Detect which cell encompasses the target text, then output its [X, Y] center coordinate. 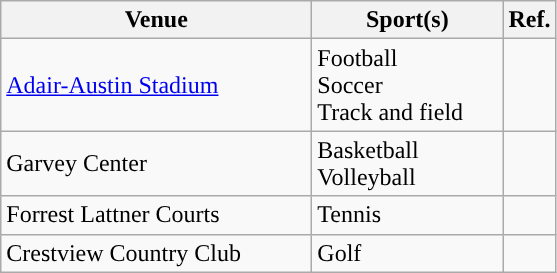
Sport(s) [408, 20]
Basketball Volleyball [408, 164]
Tennis [408, 215]
Football Soccer Track and field [408, 85]
Forrest Lattner Courts [156, 215]
Garvey Center [156, 164]
Golf [408, 253]
Ref. [530, 20]
Crestview Country Club [156, 253]
Adair-Austin Stadium [156, 85]
Venue [156, 20]
